From the cell containing the given text, extract its center point as [x, y] coordinate. 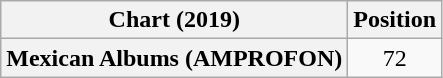
Mexican Albums (AMPROFON) [174, 58]
Chart (2019) [174, 20]
Position [395, 20]
72 [395, 58]
